For the text-containing cell, return its midpoint in [x, y] coordinate format. 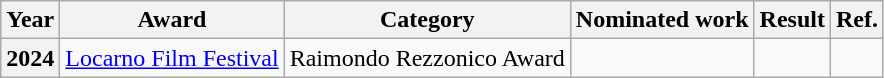
2024 [30, 58]
Year [30, 20]
Raimondo Rezzonico Award [427, 58]
Result [792, 20]
Award [172, 20]
Category [427, 20]
Locarno Film Festival [172, 58]
Ref. [856, 20]
Nominated work [662, 20]
